Detect which cell encompasses the target text, then output its (x, y) center coordinate. 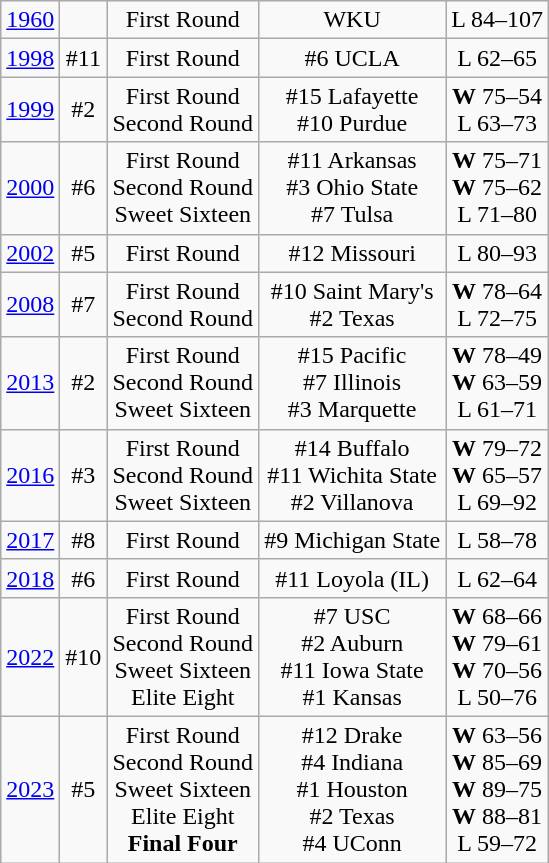
W 78–49W 63–59L 61–71 (498, 383)
#6 UCLA (352, 58)
#10 Saint Mary's#2 Texas (352, 304)
W 75–54L 63–73 (498, 110)
2023 (30, 789)
L 80–93 (498, 253)
2022 (30, 656)
#11 Loyola (IL) (352, 578)
2013 (30, 383)
#3 (84, 475)
W 63–56 W 85–69W 89–75 W 88–81 L 59–72 (498, 789)
#7 (84, 304)
#15 Pacific#7 Illinois#3 Marquette (352, 383)
L 84–107 (498, 20)
#11 Arkansas#3 Ohio State#7 Tulsa (352, 188)
WKU (352, 20)
#11 (84, 58)
2018 (30, 578)
First RoundSecond RoundSweet SixteenElite Eight (183, 656)
L 62–65 (498, 58)
2016 (30, 475)
W 75–71W 75–62L 71–80 (498, 188)
2017 (30, 540)
L 58–78 (498, 540)
#12 Missouri (352, 253)
1960 (30, 20)
#8 (84, 540)
W 68–66 W 79–61 W 70–56 L 50–76 (498, 656)
1999 (30, 110)
#12 Drake#4 Indiana#1 Houston#2 Texas#4 UConn (352, 789)
#9 Michigan State (352, 540)
1998 (30, 58)
2002 (30, 253)
#7 USC#2 Auburn#11 Iowa State#1 Kansas (352, 656)
W 79–72W 65–57L 69–92 (498, 475)
First RoundSecond RoundSweet SixteenElite EightFinal Four (183, 789)
#14 Buffalo#11 Wichita State#2 Villanova (352, 475)
W 78–64L 72–75 (498, 304)
L 62–64 (498, 578)
2008 (30, 304)
#10 (84, 656)
#15 Lafayette#10 Purdue (352, 110)
2000 (30, 188)
